Pinpoint the cell where the given text exists, returning its (X, Y) midpoint coordinate. 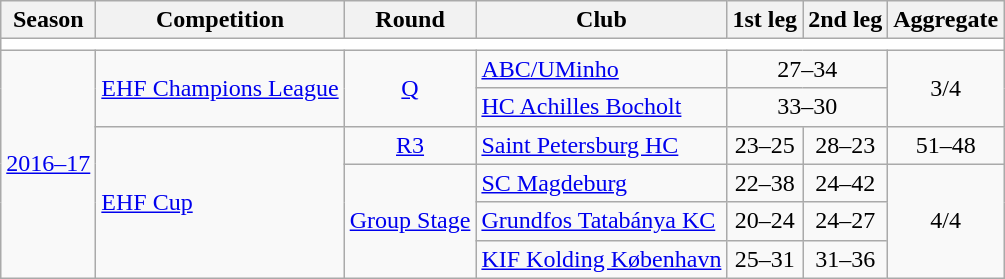
33–30 (808, 107)
25–31 (765, 259)
Q (410, 88)
Grundfos Tatabánya KC (602, 221)
Aggregate (946, 20)
HC Achilles Bocholt (602, 107)
EHF Cup (220, 202)
Competition (220, 20)
28–23 (846, 145)
Season (48, 20)
1st leg (765, 20)
31–36 (846, 259)
ABC/UMinho (602, 69)
23–25 (765, 145)
2016–17 (48, 164)
Group Stage (410, 221)
20–24 (765, 221)
R3 (410, 145)
Round (410, 20)
22–38 (765, 183)
27–34 (808, 69)
24–27 (846, 221)
SC Magdeburg (602, 183)
2nd leg (846, 20)
EHF Champions League (220, 88)
3/4 (946, 88)
4/4 (946, 221)
24–42 (846, 183)
Saint Petersburg HC (602, 145)
KIF Kolding København (602, 259)
51–48 (946, 145)
Club (602, 20)
